For the text-containing cell, return its midpoint in [x, y] coordinate format. 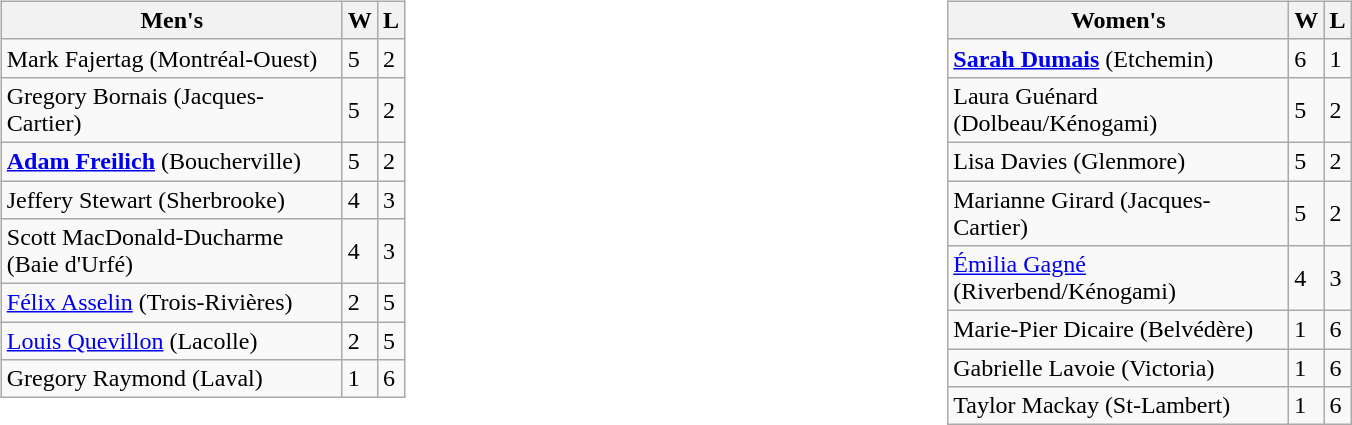
Gregory Raymond (Laval) [172, 379]
Gregory Bornais (Jacques-Cartier) [172, 110]
Sarah Dumais (Etchemin) [1118, 58]
Gabrielle Lavoie (Victoria) [1118, 368]
Mark Fajertag (Montréal-Ouest) [172, 58]
Adam Freilich (Boucherville) [172, 161]
Félix Asselin (Trois-Rivières) [172, 303]
Men's [172, 20]
Scott MacDonald-Ducharme (Baie d'Urfé) [172, 252]
Taylor Mackay (St-Lambert) [1118, 406]
Lisa Davies (Glenmore) [1118, 161]
Women's [1118, 20]
Laura Guénard (Dolbeau/Kénogami) [1118, 110]
Marianne Girard (Jacques-Cartier) [1118, 212]
Jeffery Stewart (Sherbrooke) [172, 199]
Louis Quevillon (Lacolle) [172, 341]
Émilia Gagné (Riverbend/Kénogami) [1118, 278]
Marie-Pier Dicaire (Belvédère) [1118, 330]
